Identify which cell holds the provided text, then report its (X, Y) central coordinate. 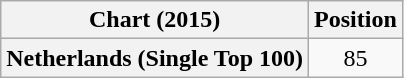
Position (356, 20)
Chart (2015) (155, 20)
85 (356, 58)
Netherlands (Single Top 100) (155, 58)
